Scan for the cell matching the given text and deliver its (X, Y) coordinate at center. 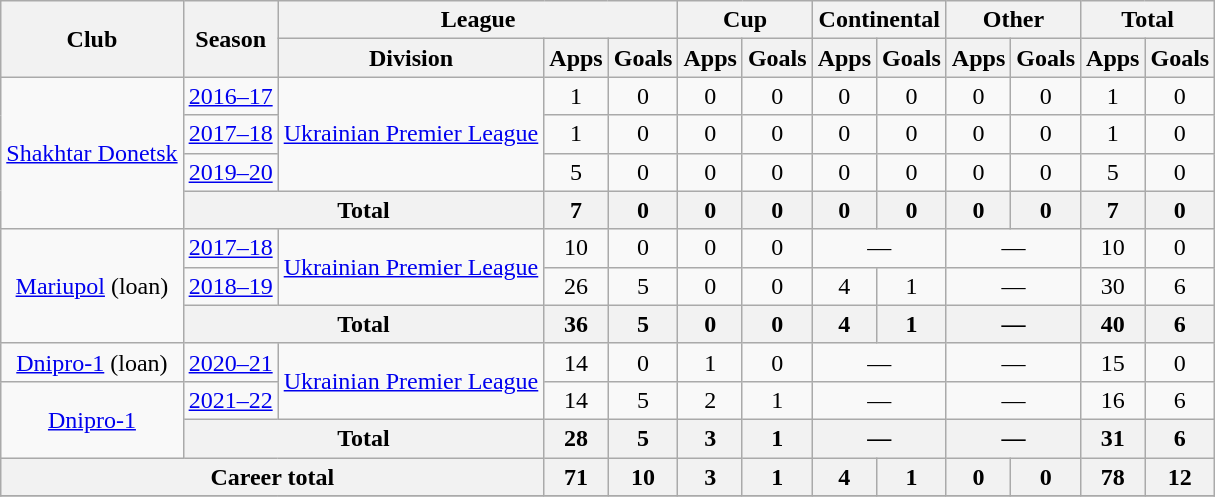
Other (1013, 20)
Dnipro-1 (92, 419)
78 (1113, 477)
Shakhtar Donetsk (92, 153)
Club (92, 39)
28 (576, 438)
2018–19 (230, 286)
36 (576, 324)
30 (1113, 286)
Continental (879, 20)
2021–22 (230, 400)
Season (230, 39)
40 (1113, 324)
Dnipro-1 (loan) (92, 362)
2020–21 (230, 362)
16 (1113, 400)
Division (411, 58)
71 (576, 477)
Mariupol (loan) (92, 286)
26 (576, 286)
Cup (745, 20)
2016–17 (230, 96)
Career total (272, 477)
15 (1113, 362)
12 (1180, 477)
2019–20 (230, 172)
2 (710, 400)
31 (1113, 438)
League (478, 20)
